Pinpoint the cell where the given text exists, returning its (x, y) midpoint coordinate. 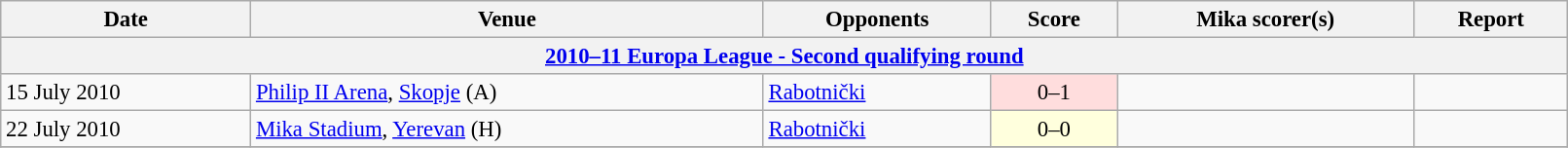
2010–11 Europa League - Second qualifying round (784, 56)
0–1 (1053, 92)
Philip II Arena, Skopje (A) (508, 92)
0–0 (1053, 129)
Mika Stadium, Yerevan (H) (508, 129)
Date (127, 19)
Opponents (877, 19)
Report (1491, 19)
Score (1053, 19)
22 July 2010 (127, 129)
15 July 2010 (127, 92)
Mika scorer(s) (1265, 19)
Venue (508, 19)
